Pinpoint the cell where the given text exists, returning its [x, y] midpoint coordinate. 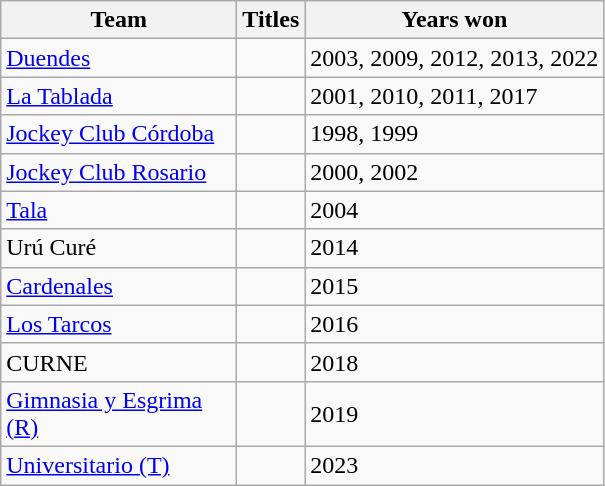
Urú Curé [119, 248]
Titles [271, 20]
Years won [454, 20]
2016 [454, 324]
2023 [454, 465]
2004 [454, 210]
1998, 1999 [454, 134]
2001, 2010, 2011, 2017 [454, 96]
Jockey Club Córdoba [119, 134]
La Tablada [119, 96]
2003, 2009, 2012, 2013, 2022 [454, 58]
2015 [454, 286]
Universitario (T) [119, 465]
Tala [119, 210]
Gimnasia y Esgrima (R) [119, 414]
Team [119, 20]
Los Tarcos [119, 324]
2019 [454, 414]
Cardenales [119, 286]
2014 [454, 248]
CURNE [119, 362]
2000, 2002 [454, 172]
2018 [454, 362]
Duendes [119, 58]
Jockey Club Rosario [119, 172]
